For the text-containing cell, return its midpoint in (x, y) coordinate format. 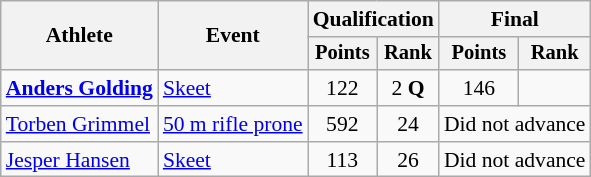
Did not advance (515, 124)
Skeet (233, 88)
122 (342, 88)
2 Q (408, 88)
Torben Grimmel (80, 124)
Anders Golding (80, 88)
592 (342, 124)
146 (479, 88)
Event (233, 36)
Athlete (80, 36)
24 (408, 124)
Final (515, 19)
Qualification (374, 19)
50 m rifle prone (233, 124)
